Return (X, Y) of the center of cell containing provided text 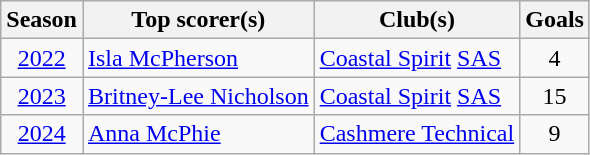
Goals (555, 20)
Isla McPherson (198, 58)
4 (555, 58)
15 (555, 96)
2023 (42, 96)
2024 (42, 134)
Anna McPhie (198, 134)
9 (555, 134)
Britney-Lee Nicholson (198, 96)
2022 (42, 58)
Top scorer(s) (198, 20)
Season (42, 20)
Cashmere Technical (417, 134)
Club(s) (417, 20)
